Search for the cell housing the specified text and yield its [x, y] center coordinate. 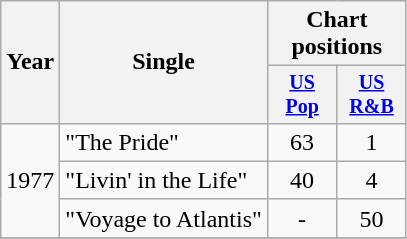
- [302, 218]
4 [372, 180]
"The Pride" [164, 142]
Year [30, 62]
Single [164, 62]
50 [372, 218]
Chart positions [336, 34]
USPop [302, 94]
1977 [30, 180]
"Voyage to Atlantis" [164, 218]
40 [302, 180]
"Livin' in the Life" [164, 180]
USR&B [372, 94]
63 [302, 142]
1 [372, 142]
